Detect which cell encompasses the target text, then output its (x, y) center coordinate. 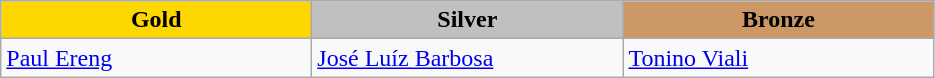
Paul Ereng (156, 58)
Tonino Viali (778, 58)
Gold (156, 20)
Bronze (778, 20)
José Luíz Barbosa (468, 58)
Silver (468, 20)
